Determine the (x, y) coordinate at the center of the cell enclosing the given text.  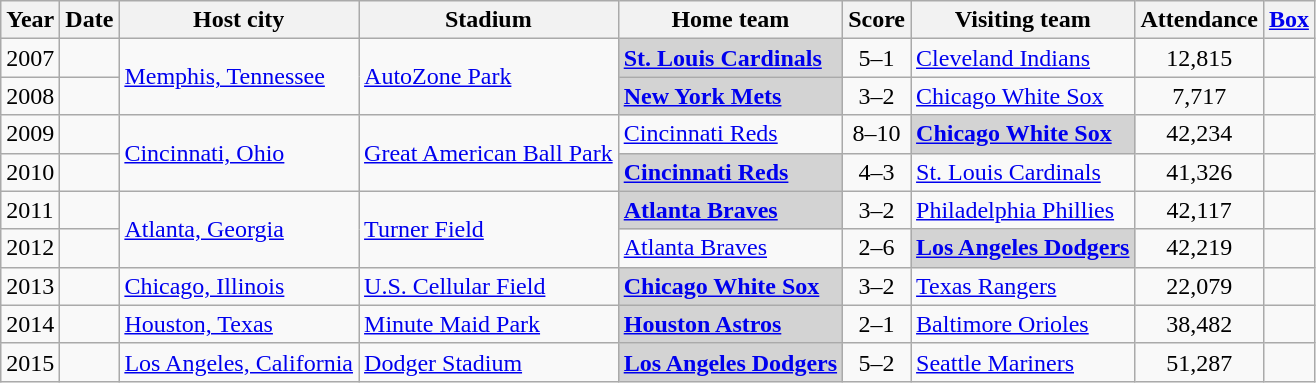
Chicago, Illinois (239, 286)
2014 (30, 324)
2008 (30, 96)
Houston Astros (730, 324)
Atlanta, Georgia (239, 229)
Turner Field (489, 229)
Attendance (1199, 20)
Houston, Texas (239, 324)
Los Angeles, California (239, 362)
Seattle Mariners (1023, 362)
42,219 (1199, 248)
2011 (30, 210)
Year (30, 20)
New York Mets (730, 96)
AutoZone Park (489, 77)
2010 (30, 172)
Host city (239, 20)
Cleveland Indians (1023, 58)
Memphis, Tennessee (239, 77)
Date (90, 20)
41,326 (1199, 172)
42,234 (1199, 134)
8–10 (877, 134)
4–3 (877, 172)
Baltimore Orioles (1023, 324)
2012 (30, 248)
Philadelphia Phillies (1023, 210)
2–6 (877, 248)
Score (877, 20)
5–2 (877, 362)
Stadium (489, 20)
38,482 (1199, 324)
2–1 (877, 324)
Cincinnati, Ohio (239, 153)
2009 (30, 134)
2013 (30, 286)
U.S. Cellular Field (489, 286)
2015 (30, 362)
Dodger Stadium (489, 362)
Box (1288, 20)
Great American Ball Park (489, 153)
Home team (730, 20)
7,717 (1199, 96)
Visiting team (1023, 20)
12,815 (1199, 58)
Minute Maid Park (489, 324)
5–1 (877, 58)
51,287 (1199, 362)
Texas Rangers (1023, 286)
2007 (30, 58)
22,079 (1199, 286)
42,117 (1199, 210)
